Return [X, Y] of the center of cell containing provided text 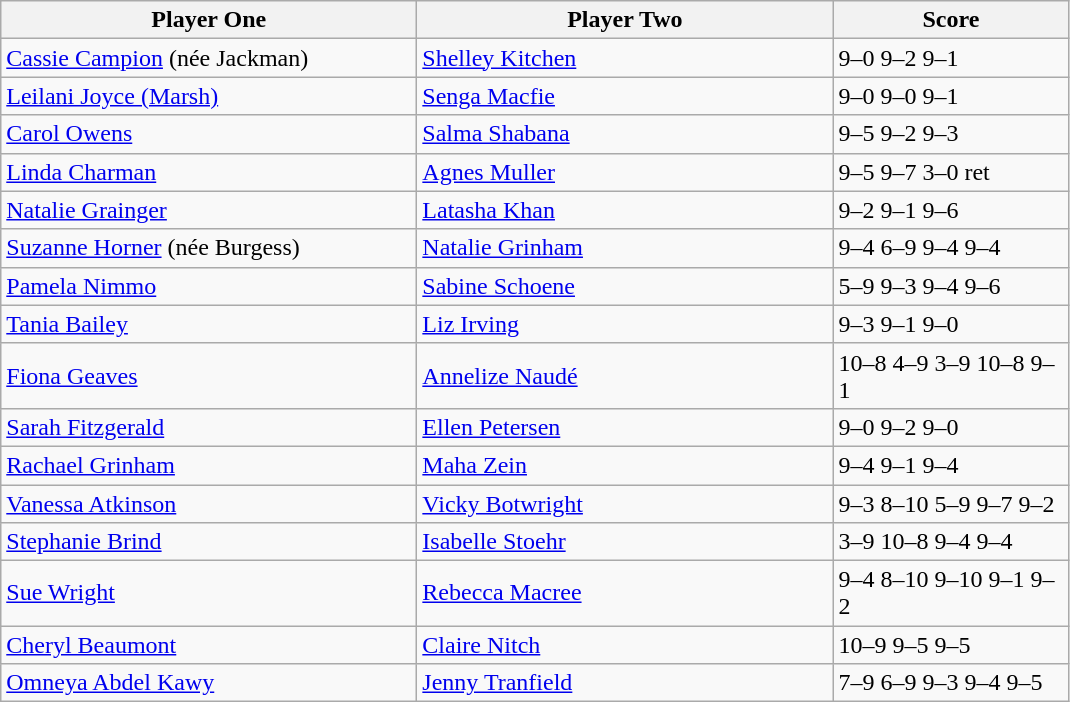
9–0 9–2 9–0 [951, 427]
10–9 9–5 9–5 [951, 645]
Vanessa Atkinson [209, 503]
Jenny Tranfield [625, 683]
Stephanie Brind [209, 542]
Player One [209, 20]
9–3 8–10 5–9 9–7 9–2 [951, 503]
Carol Owens [209, 134]
Linda Charman [209, 172]
Pamela Nimmo [209, 286]
Omneya Abdel Kawy [209, 683]
Cassie Campion (née Jackman) [209, 58]
Fiona Geaves [209, 376]
9–0 9–2 9–1 [951, 58]
Shelley Kitchen [625, 58]
Liz Irving [625, 324]
9–4 9–1 9–4 [951, 465]
Salma Shabana [625, 134]
Isabelle Stoehr [625, 542]
Sabine Schoene [625, 286]
Cheryl Beaumont [209, 645]
Natalie Grinham [625, 248]
Vicky Botwright [625, 503]
7–9 6–9 9–3 9–4 9–5 [951, 683]
Claire Nitch [625, 645]
Tania Bailey [209, 324]
Sarah Fitzgerald [209, 427]
Latasha Khan [625, 210]
9–4 6–9 9–4 9–4 [951, 248]
9–3 9–1 9–0 [951, 324]
3–9 10–8 9–4 9–4 [951, 542]
9–4 8–10 9–10 9–1 9–2 [951, 594]
Agnes Muller [625, 172]
Annelize Naudé [625, 376]
Rachael Grinham [209, 465]
Senga Macfie [625, 96]
Suzanne Horner (née Burgess) [209, 248]
Natalie Grainger [209, 210]
Rebecca Macree [625, 594]
5–9 9–3 9–4 9–6 [951, 286]
Maha Zein [625, 465]
9–0 9–0 9–1 [951, 96]
9–2 9–1 9–6 [951, 210]
9–5 9–2 9–3 [951, 134]
Ellen Petersen [625, 427]
9–5 9–7 3–0 ret [951, 172]
Score [951, 20]
Leilani Joyce (Marsh) [209, 96]
10–8 4–9 3–9 10–8 9–1 [951, 376]
Player Two [625, 20]
Sue Wright [209, 594]
